Identify which cell holds the provided text, then report its (X, Y) central coordinate. 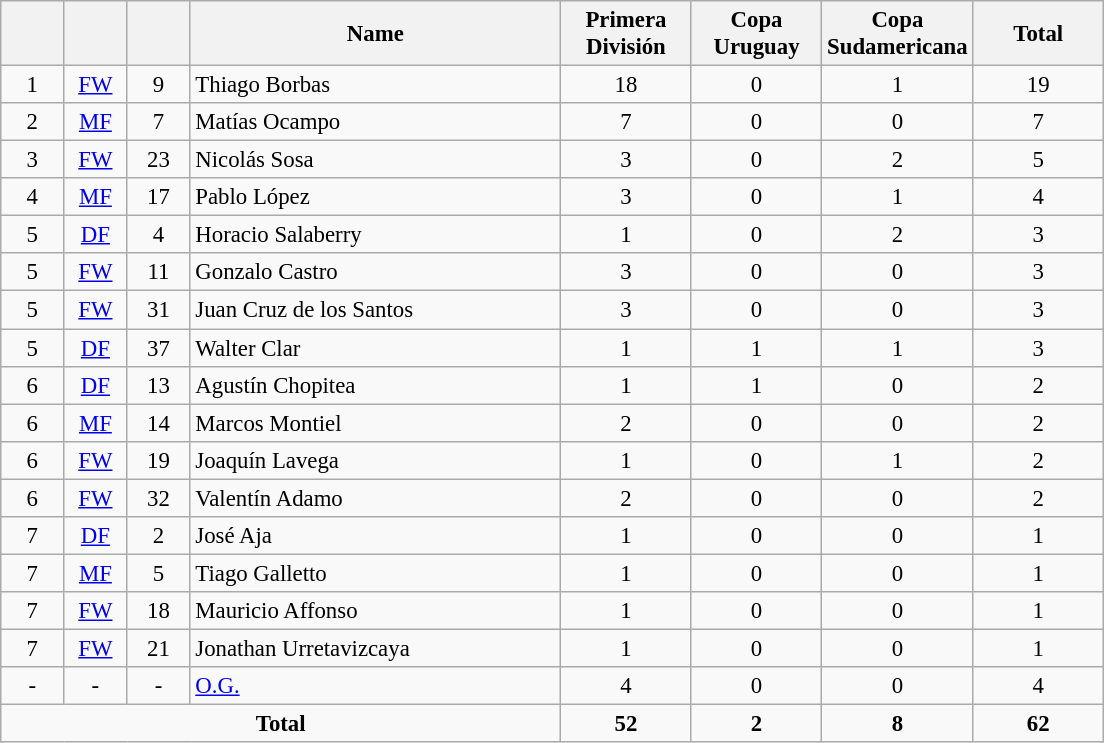
Walter Clar (376, 348)
Name (376, 34)
Thiago Borbas (376, 85)
62 (1038, 724)
17 (158, 197)
Juan Cruz de los Santos (376, 310)
23 (158, 160)
Joaquín Lavega (376, 460)
Copa Sudamericana (898, 34)
Horacio Salaberry (376, 235)
Matías Ocampo (376, 122)
O.G. (376, 686)
Mauricio Affonso (376, 611)
14 (158, 423)
21 (158, 648)
Nicolás Sosa (376, 160)
13 (158, 385)
31 (158, 310)
Jonathan Urretavizcaya (376, 648)
8 (898, 724)
Tiago Galletto (376, 573)
9 (158, 85)
Agustín Chopitea (376, 385)
37 (158, 348)
Valentín Adamo (376, 498)
Copa Uruguay (756, 34)
32 (158, 498)
José Aja (376, 536)
Primera División (626, 34)
Gonzalo Castro (376, 273)
11 (158, 273)
Marcos Montiel (376, 423)
Pablo López (376, 197)
52 (626, 724)
